Search for the cell housing the specified text and yield its (x, y) center coordinate. 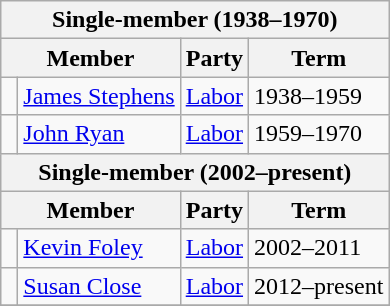
2012–present (319, 286)
1938–1959 (319, 96)
1959–1970 (319, 134)
John Ryan (99, 134)
2002–2011 (319, 248)
Kevin Foley (99, 248)
Single-member (1938–1970) (195, 20)
Single-member (2002–present) (195, 172)
James Stephens (99, 96)
Susan Close (99, 286)
